Extract the (X, Y) coordinate from the center of the cell holding the provided text.  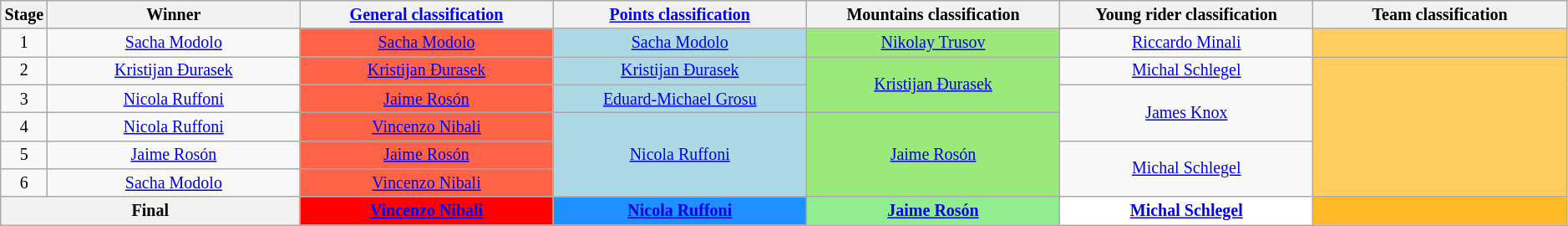
Mountains classification (932, 15)
Winner (174, 15)
Riccardo Minali (1186, 44)
1 (24, 44)
4 (24, 127)
Points classification (680, 15)
Stage (24, 15)
Final (150, 211)
Young rider classification (1186, 15)
5 (24, 154)
General classification (426, 15)
Team classification (1440, 15)
3 (24, 99)
Eduard-Michael Grosu (680, 99)
James Knox (1186, 112)
Nikolay Trusov (932, 44)
6 (24, 182)
2 (24, 70)
